Identify which cell holds the provided text, then report its (x, y) central coordinate. 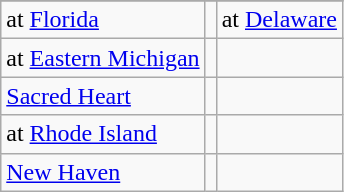
Sacred Heart (103, 96)
at Delaware (279, 20)
at Eastern Michigan (103, 58)
New Haven (103, 172)
at Florida (103, 20)
at Rhode Island (103, 134)
